Identify which cell holds the provided text, then report its [X, Y] central coordinate. 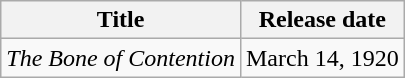
Release date [322, 20]
Title [121, 20]
The Bone of Contention [121, 58]
March 14, 1920 [322, 58]
